Capture the cell that displays the provided text and extract its [X, Y] central coordinate. 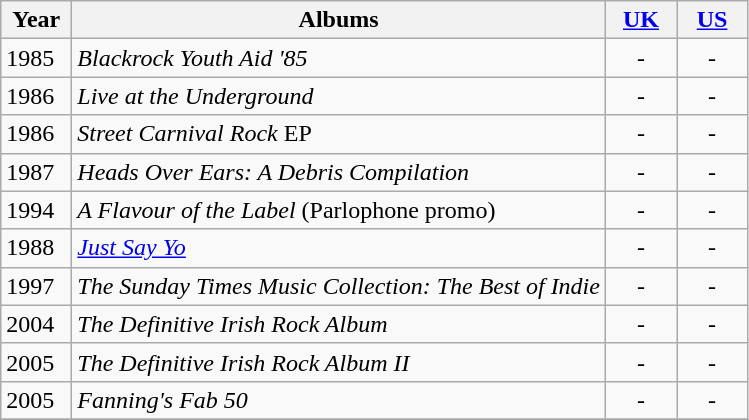
Albums [339, 20]
2004 [36, 324]
Street Carnival Rock EP [339, 134]
UK [640, 20]
1987 [36, 172]
1997 [36, 286]
The Sunday Times Music Collection: The Best of Indie [339, 286]
1994 [36, 210]
1988 [36, 248]
Fanning's Fab 50 [339, 400]
Just Say Yo [339, 248]
A Flavour of the Label (Parlophone promo) [339, 210]
Live at the Underground [339, 96]
Heads Over Ears: A Debris Compilation [339, 172]
The Definitive Irish Rock Album II [339, 362]
1985 [36, 58]
Blackrock Youth Aid '85 [339, 58]
Year [36, 20]
The Definitive Irish Rock Album [339, 324]
US [712, 20]
